Capture the cell that displays the provided text and extract its (X, Y) central coordinate. 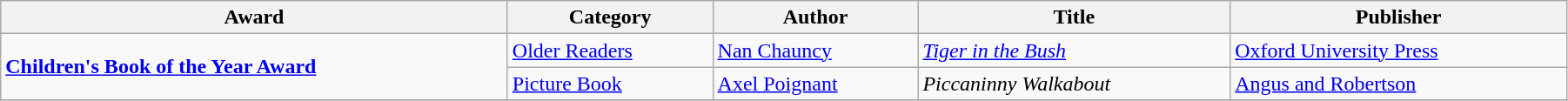
Axel Poignant (815, 84)
Nan Chauncy (815, 50)
Angus and Robertson (1399, 84)
Category (610, 17)
Author (815, 17)
Title (1074, 17)
Oxford University Press (1399, 50)
Award (254, 17)
Older Readers (610, 50)
Picture Book (610, 84)
Piccaninny Walkabout (1074, 84)
Children's Book of the Year Award (254, 67)
Tiger in the Bush (1074, 50)
Publisher (1399, 17)
